For the text-containing cell, return its midpoint in [X, Y] coordinate format. 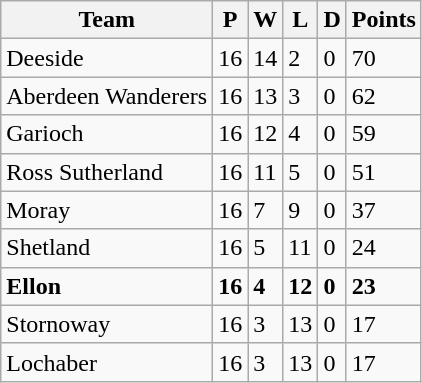
14 [266, 58]
62 [384, 96]
23 [384, 286]
Moray [107, 210]
70 [384, 58]
Lochaber [107, 362]
L [300, 20]
7 [266, 210]
Points [384, 20]
Team [107, 20]
2 [300, 58]
W [266, 20]
Deeside [107, 58]
51 [384, 172]
Shetland [107, 248]
37 [384, 210]
Ross Sutherland [107, 172]
D [332, 20]
59 [384, 134]
Garioch [107, 134]
P [230, 20]
Stornoway [107, 324]
Aberdeen Wanderers [107, 96]
24 [384, 248]
Ellon [107, 286]
9 [300, 210]
